For the text-containing cell, return its midpoint in (x, y) coordinate format. 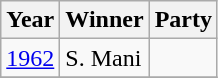
Year (30, 20)
Winner (104, 20)
Party (183, 20)
S. Mani (104, 58)
1962 (30, 58)
